Pinpoint the cell where the given text exists, returning its (X, Y) midpoint coordinate. 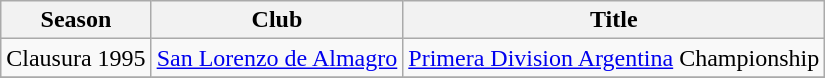
Season (76, 20)
Title (614, 20)
Clausura 1995 (76, 58)
Primera Division Argentina Championship (614, 58)
San Lorenzo de Almagro (277, 58)
Club (277, 20)
